Identify which cell holds the provided text, then report its [x, y] central coordinate. 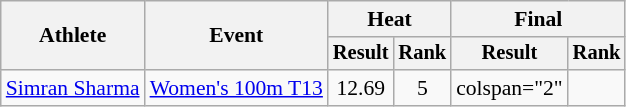
Heat [390, 19]
5 [422, 88]
Final [538, 19]
Simran Sharma [73, 88]
Women's 100m T13 [236, 88]
Athlete [73, 36]
colspan="2" [510, 88]
12.69 [361, 88]
Event [236, 36]
